Return the [x, y] coordinate for the center point of the cell that contains the specified text.  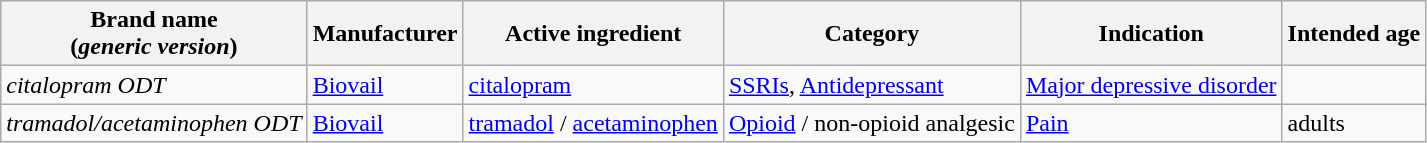
tramadol/acetaminophen ODT [154, 123]
citalopram ODT [154, 85]
tramadol / acetaminophen [593, 123]
Indication [1151, 34]
Active ingredient [593, 34]
Category [872, 34]
Manufacturer [385, 34]
citalopram [593, 85]
Pain [1151, 123]
Major depressive disorder [1151, 85]
adults [1354, 123]
Opioid / non-opioid analgesic [872, 123]
SSRIs, Antidepressant [872, 85]
Brand name(generic version) [154, 34]
Intended age [1354, 34]
